Return (X, Y) of the center of cell containing provided text 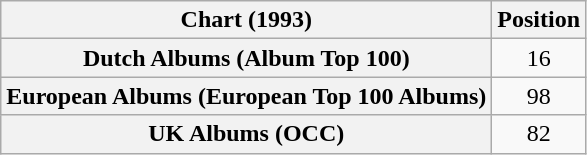
UK Albums (OCC) (246, 134)
16 (539, 58)
Chart (1993) (246, 20)
Dutch Albums (Album Top 100) (246, 58)
98 (539, 96)
European Albums (European Top 100 Albums) (246, 96)
82 (539, 134)
Position (539, 20)
